Scan for the cell matching the given text and deliver its (x, y) coordinate at center. 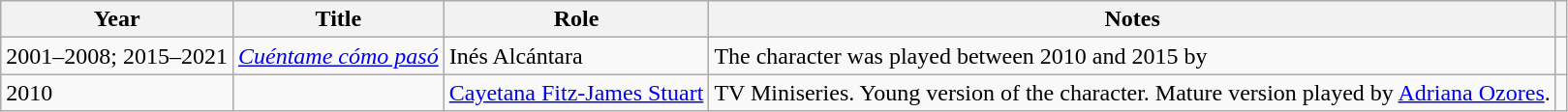
Title (338, 19)
Role (576, 19)
2001–2008; 2015–2021 (117, 56)
Cayetana Fitz-James Stuart (576, 93)
Inés Alcántara (576, 56)
TV Miniseries. Young version of the character. Mature version played by Adriana Ozores. (1132, 93)
2010 (117, 93)
Notes (1132, 19)
The character was played between 2010 and 2015 by (1132, 56)
Year (117, 19)
Cuéntame cómo pasó (338, 56)
